Detect which cell encompasses the target text, then output its (X, Y) center coordinate. 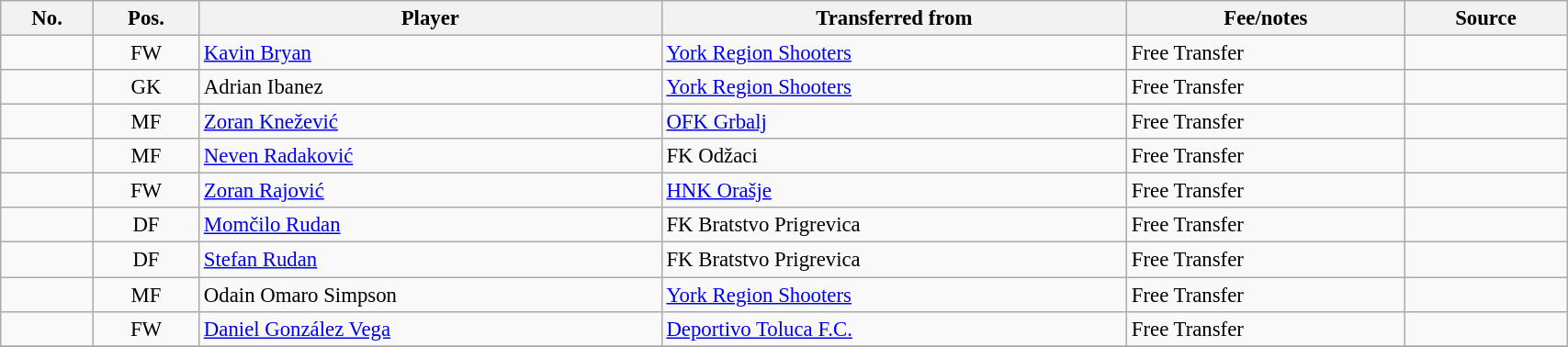
Adrian Ibanez (431, 87)
Momčilo Rudan (431, 225)
FK Odžaci (894, 156)
Pos. (145, 18)
No. (48, 18)
Deportivo Toluca F.C. (894, 329)
Fee/notes (1266, 18)
Transferred from (894, 18)
OFK Grbalj (894, 122)
Player (431, 18)
HNK Orašje (894, 191)
Source (1485, 18)
Zoran Rajović (431, 191)
Stefan Rudan (431, 260)
Daniel González Vega (431, 329)
Zoran Knežević (431, 122)
Neven Radaković (431, 156)
Odain Omaro Simpson (431, 295)
GK (145, 87)
Kavin Bryan (431, 53)
